Output the [x, y] coordinate of the center of the cell containing the given text.  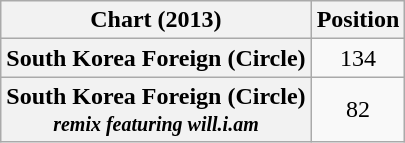
Chart (2013) [156, 20]
134 [358, 58]
Position [358, 20]
South Korea Foreign (Circle) [156, 58]
82 [358, 110]
South Korea Foreign (Circle)remix featuring will.i.am [156, 110]
